Pinpoint the cell where the given text exists, returning its (x, y) midpoint coordinate. 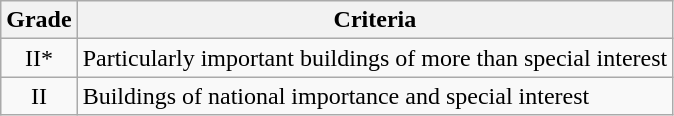
II* (39, 58)
Buildings of national importance and special interest (375, 96)
Criteria (375, 20)
Grade (39, 20)
II (39, 96)
Particularly important buildings of more than special interest (375, 58)
